Pinpoint the cell where the given text exists, returning its [X, Y] midpoint coordinate. 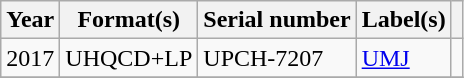
UPCH-7207 [277, 58]
UHQCD+LP [129, 58]
Year [30, 20]
Serial number [277, 20]
UMJ [404, 58]
2017 [30, 58]
Label(s) [404, 20]
Format(s) [129, 20]
